Return (x, y) of the center of cell containing provided text 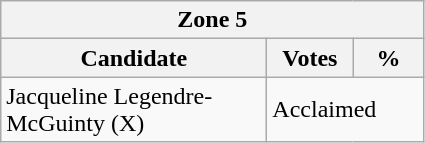
Jacqueline Legendre-McGuinty (X) (134, 110)
Candidate (134, 58)
% (388, 58)
Votes (310, 58)
Zone 5 (212, 20)
Acclaimed (346, 110)
